Return the (x, y) coordinate for the center point of the cell that contains the specified text.  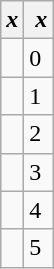
2 (38, 134)
3 (38, 172)
0 (38, 58)
1 (38, 96)
5 (38, 248)
4 (38, 210)
